Scan for the cell matching the given text and deliver its (x, y) coordinate at center. 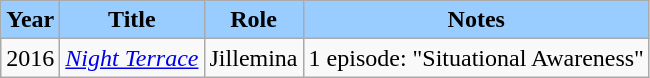
Year (30, 20)
Role (254, 20)
2016 (30, 58)
Notes (476, 20)
Jillemina (254, 58)
Title (132, 20)
1 episode: "Situational Awareness" (476, 58)
Night Terrace (132, 58)
